Determine the (x, y) coordinate at the center of the cell enclosing the given text.  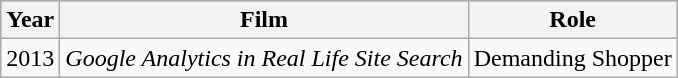
Demanding Shopper (572, 58)
Google Analytics in Real Life Site Search (264, 58)
2013 (30, 58)
Film (264, 20)
Role (572, 20)
Year (30, 20)
